Locate the cell with the specified text and output its [X, Y] center coordinate. 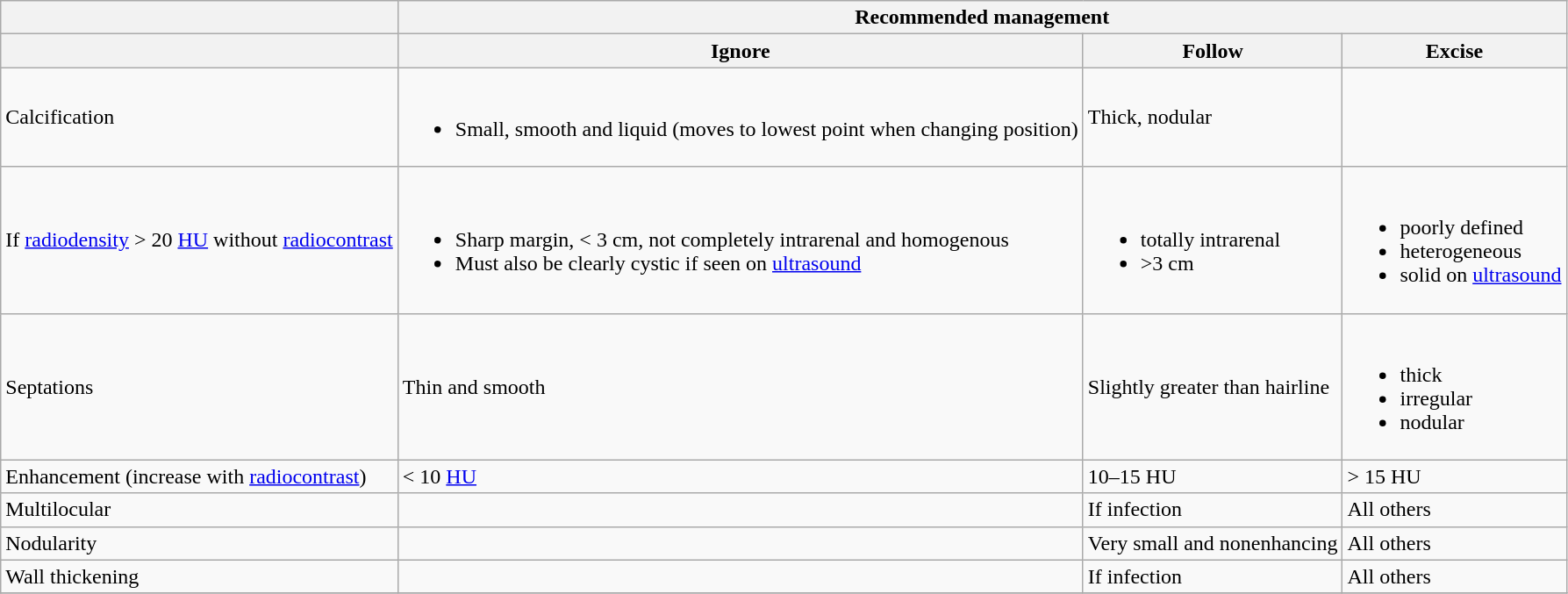
Small, smooth and liquid (moves to lowest point when changing position) [741, 118]
Follow [1213, 51]
totally intrarenal>3 cm [1213, 240]
poorly definedheterogeneoussolid on ultrasound [1455, 240]
> 15 HU [1455, 476]
thickirregularnodular [1455, 386]
Sharp margin, < 3 cm, not completely intrarenal and homogenousMust also be clearly cystic if seen on ultrasound [741, 240]
Calcification [200, 118]
Multilocular [200, 510]
Septations [200, 386]
Recommended management [982, 18]
Excise [1455, 51]
Wall thickening [200, 576]
Ignore [741, 51]
Thick, nodular [1213, 118]
Enhancement (increase with radiocontrast) [200, 476]
Thin and smooth [741, 386]
Very small and nonenhancing [1213, 543]
Nodularity [200, 543]
< 10 HU [741, 476]
Slightly greater than hairline [1213, 386]
If radiodensity > 20 HU without radiocontrast [200, 240]
10–15 HU [1213, 476]
